Determine the [X, Y] coordinate at the center of the cell enclosing the given text.  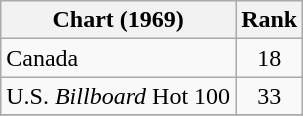
33 [270, 96]
18 [270, 58]
Rank [270, 20]
Chart (1969) [118, 20]
Canada [118, 58]
U.S. Billboard Hot 100 [118, 96]
